Provide the (X, Y) coordinate of the cell's center where the given text is located.  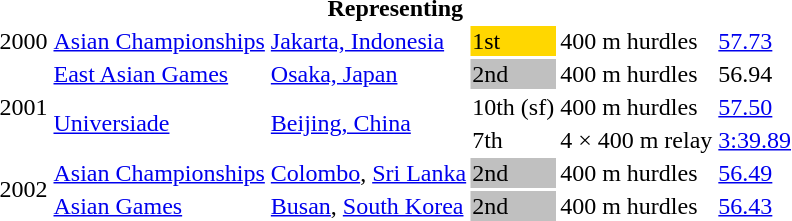
4 × 400 m relay (636, 140)
Asian Games (159, 206)
10th (sf) (514, 107)
Osaka, Japan (368, 74)
Colombo, Sri Lanka (368, 173)
7th (514, 140)
Beijing, China (368, 124)
Universiade (159, 124)
1st (514, 41)
East Asian Games (159, 74)
Jakarta, Indonesia (368, 41)
Busan, South Korea (368, 206)
